Extract the (x, y) coordinate from the center of the cell holding the provided text.  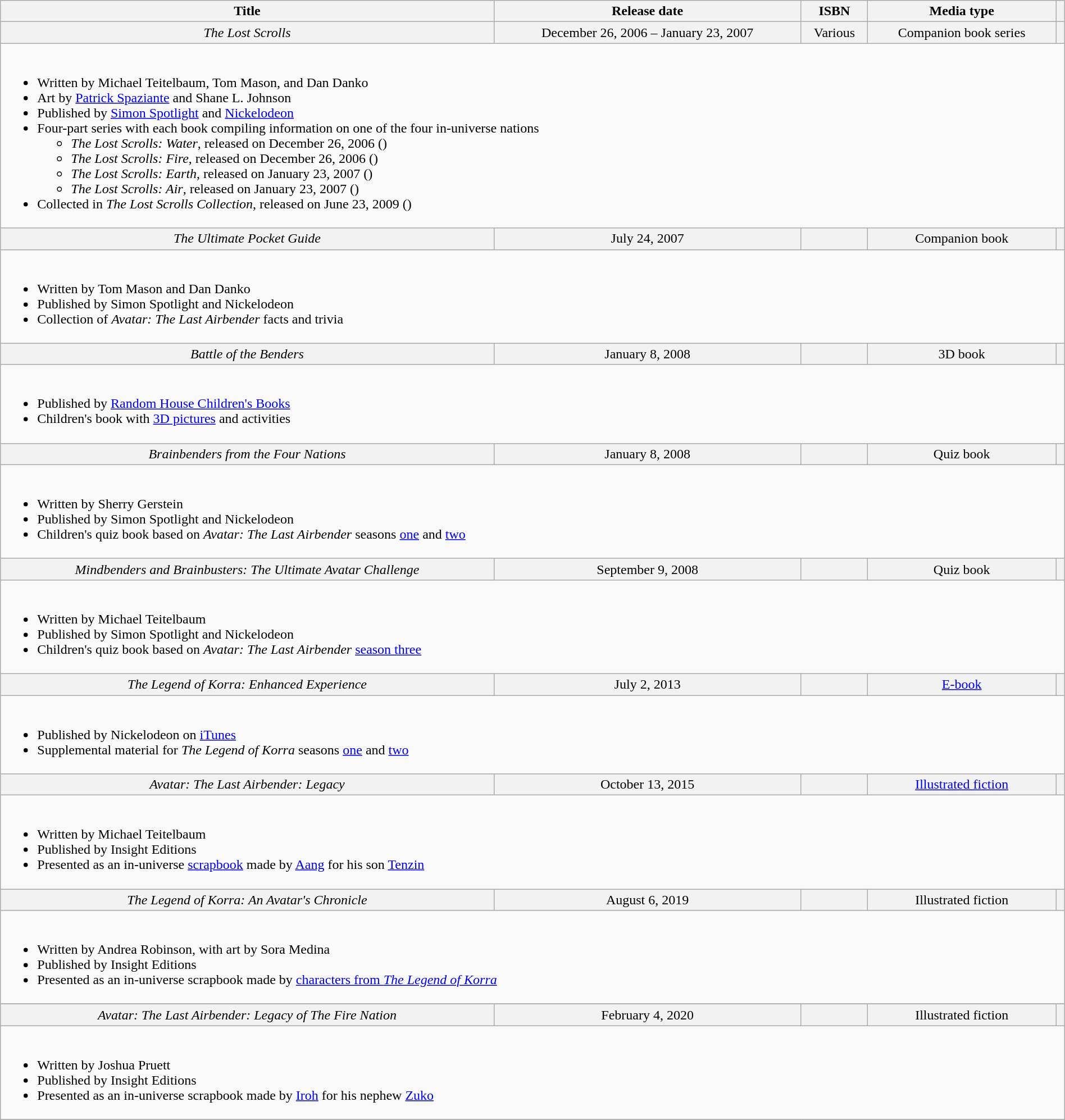
September 9, 2008 (647, 569)
October 13, 2015 (647, 785)
ISBN (835, 11)
July 24, 2007 (647, 239)
Brainbenders from the Four Nations (247, 454)
Avatar: The Last Airbender: Legacy of The Fire Nation (247, 1015)
Release date (647, 11)
Published by Random House Children's BooksChildren's book with 3D pictures and activities (532, 404)
Written by Michael TeitelbaumPublished by Simon Spotlight and NickelodeonChildren's quiz book based on Avatar: The Last Airbender season three (532, 627)
The Legend of Korra: Enhanced Experience (247, 684)
Media type (962, 11)
Written by Joshua PruettPublished by Insight EditionsPresented as an in-universe scrapbook made by Iroh for his nephew Zuko (532, 1073)
August 6, 2019 (647, 900)
The Ultimate Pocket Guide (247, 239)
Battle of the Benders (247, 354)
Mindbenders and Brainbusters: The Ultimate Avatar Challenge (247, 569)
Various (835, 33)
February 4, 2020 (647, 1015)
Avatar: The Last Airbender: Legacy (247, 785)
Published by Nickelodeon on iTunesSupplemental material for The Legend of Korra seasons one and two (532, 735)
Written by Michael TeitelbaumPublished by Insight EditionsPresented as an in-universe scrapbook made by Aang for his son Tenzin (532, 843)
July 2, 2013 (647, 684)
The Legend of Korra: An Avatar's Chronicle (247, 900)
December 26, 2006 – January 23, 2007 (647, 33)
Companion book series (962, 33)
Written by Sherry GersteinPublished by Simon Spotlight and NickelodeonChildren's quiz book based on Avatar: The Last Airbender seasons one and two (532, 511)
3D book (962, 354)
The Lost Scrolls (247, 33)
Written by Tom Mason and Dan DankoPublished by Simon Spotlight and NickelodeonCollection of Avatar: The Last Airbender facts and trivia (532, 297)
Companion book (962, 239)
Title (247, 11)
E-book (962, 684)
